For the text-containing cell, return its midpoint in (x, y) coordinate format. 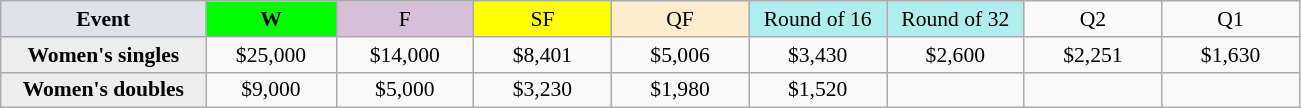
Women's singles (104, 55)
$2,251 (1093, 55)
$9,000 (271, 90)
$3,230 (543, 90)
F (405, 19)
Round of 16 (818, 19)
$1,520 (818, 90)
$5,006 (680, 55)
Event (104, 19)
$8,401 (543, 55)
Q2 (1093, 19)
QF (680, 19)
W (271, 19)
Women's doubles (104, 90)
Round of 32 (955, 19)
Q1 (1231, 19)
$1,630 (1231, 55)
SF (543, 19)
$14,000 (405, 55)
$5,000 (405, 90)
$1,980 (680, 90)
$3,430 (818, 55)
$25,000 (271, 55)
$2,600 (955, 55)
